Return the (X, Y) coordinate for the center point of the cell that contains the specified text.  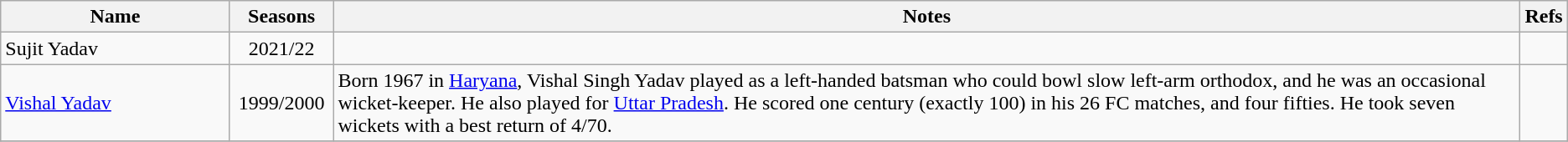
Refs (1544, 17)
1999/2000 (281, 103)
Name (116, 17)
2021/22 (281, 48)
Vishal Yadav (116, 103)
Seasons (281, 17)
Notes (926, 17)
Sujit Yadav (116, 48)
